For the text-containing cell, return its midpoint in [X, Y] coordinate format. 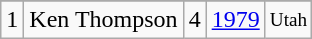
1979 [236, 20]
4 [194, 20]
Ken Thompson [104, 20]
Utah [288, 20]
1 [12, 20]
